Return the (X, Y) coordinate for the center point of the cell that contains the specified text.  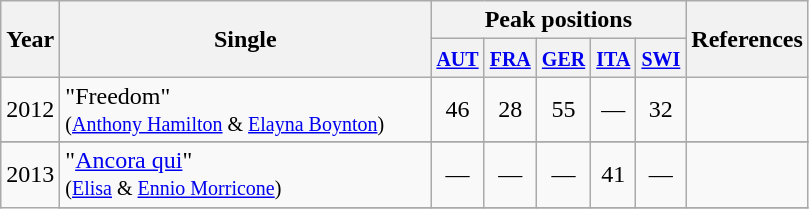
GER (563, 58)
28 (510, 110)
46 (458, 110)
Peak positions (558, 20)
FRA (510, 58)
2013 (30, 174)
"Freedom" (Anthony Hamilton & Elayna Boynton) (246, 110)
References (748, 39)
32 (661, 110)
Single (246, 39)
"Ancora qui" (Elisa & Ennio Morricone) (246, 174)
ITA (614, 58)
Year (30, 39)
41 (614, 174)
AUT (458, 58)
55 (563, 110)
SWI (661, 58)
2012 (30, 110)
